Determine the [x, y] coordinate at the center of the cell enclosing the given text.  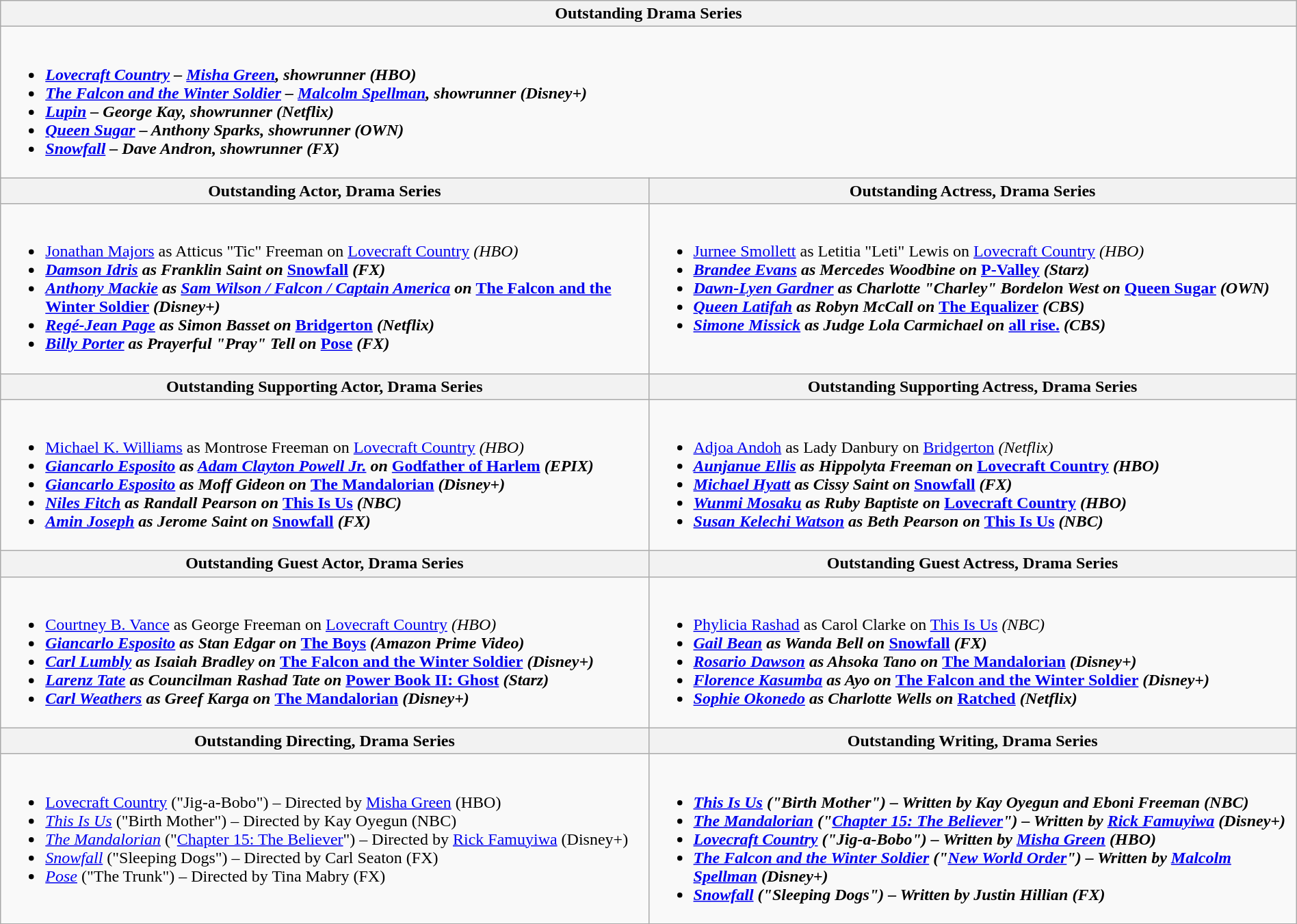
Outstanding Writing, Drama Series [973, 741]
Outstanding Directing, Drama Series [324, 741]
Outstanding Supporting Actress, Drama Series [973, 386]
Outstanding Supporting Actor, Drama Series [324, 386]
Outstanding Guest Actor, Drama Series [324, 564]
Outstanding Actor, Drama Series [324, 191]
Outstanding Drama Series [648, 14]
Outstanding Guest Actress, Drama Series [973, 564]
Outstanding Actress, Drama Series [973, 191]
